Capture the cell that displays the provided text and extract its [X, Y] central coordinate. 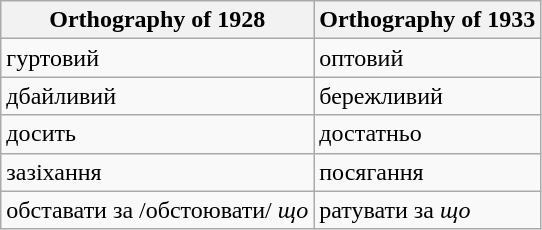
Orthography of 1928 [158, 20]
посягання [428, 172]
дбайливий [158, 96]
досить [158, 134]
оптовий [428, 58]
достатньо [428, 134]
гуртовий [158, 58]
обставати за /обстоювати/ що [158, 210]
ратувати за що [428, 210]
зазіхання [158, 172]
Orthography of 1933 [428, 20]
бережливий [428, 96]
